Output the (X, Y) coordinate of the center of the cell containing the given text.  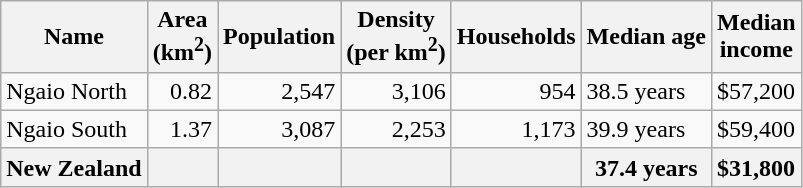
Medianincome (756, 37)
New Zealand (74, 167)
39.9 years (646, 129)
Name (74, 37)
2,253 (396, 129)
Area(km2) (182, 37)
2,547 (280, 91)
Density(per km2) (396, 37)
$31,800 (756, 167)
954 (516, 91)
1,173 (516, 129)
Ngaio South (74, 129)
$57,200 (756, 91)
Ngaio North (74, 91)
$59,400 (756, 129)
1.37 (182, 129)
Population (280, 37)
3,106 (396, 91)
Households (516, 37)
38.5 years (646, 91)
3,087 (280, 129)
Median age (646, 37)
37.4 years (646, 167)
0.82 (182, 91)
